Search for the cell housing the specified text and yield its [X, Y] center coordinate. 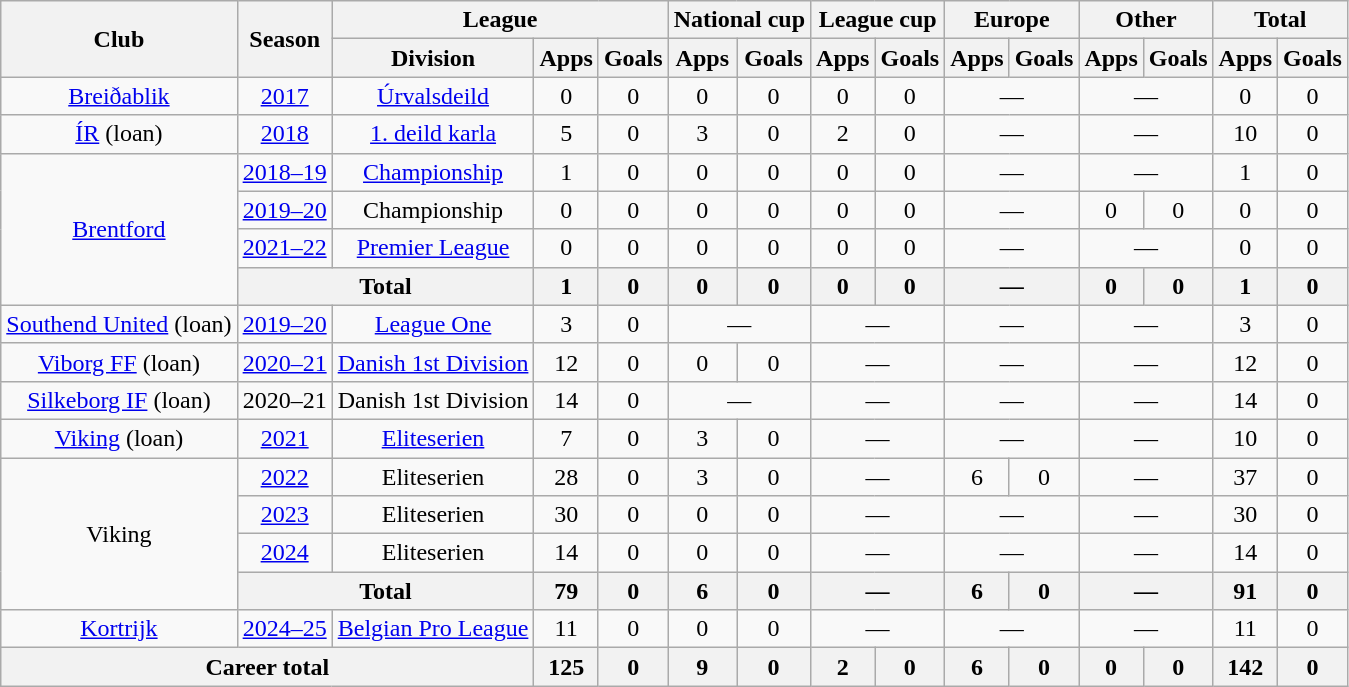
28 [566, 477]
Úrvalsdeild [433, 96]
142 [1245, 667]
Viking [119, 534]
37 [1245, 477]
Premier League [433, 248]
Belgian Pro League [433, 629]
ÍR (loan) [119, 134]
League One [433, 324]
Kortrijk [119, 629]
League cup [878, 20]
2021–22 [284, 248]
2022 [284, 477]
125 [566, 667]
1. deild karla [433, 134]
2017 [284, 96]
2018 [284, 134]
5 [566, 134]
National cup [739, 20]
Brentford [119, 229]
Silkeborg IF (loan) [119, 400]
Southend United (loan) [119, 324]
Europe [1012, 20]
Viborg FF (loan) [119, 362]
2024 [284, 553]
Breiðablik [119, 96]
Club [119, 39]
League [500, 20]
Career total [268, 667]
Season [284, 39]
7 [566, 438]
Viking (loan) [119, 438]
9 [702, 667]
2021 [284, 438]
Division [433, 58]
79 [566, 591]
2018–19 [284, 172]
2023 [284, 515]
2024–25 [284, 629]
91 [1245, 591]
Other [1146, 20]
